Output the [x, y] coordinate of the center of the cell containing the given text.  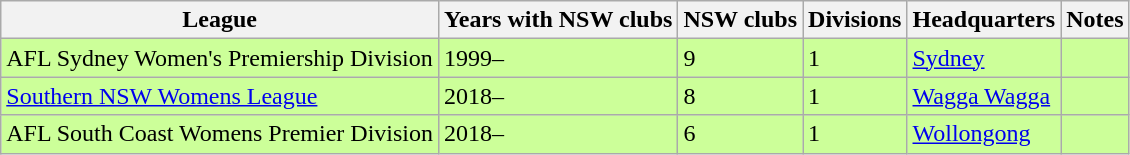
Southern NSW Womens League [220, 96]
League [220, 20]
9 [740, 58]
Notes [1095, 20]
Wagga Wagga [984, 96]
6 [740, 134]
Wollongong [984, 134]
1999– [558, 58]
Headquarters [984, 20]
AFL Sydney Women's Premiership Division [220, 58]
Years with NSW clubs [558, 20]
AFL South Coast Womens Premier Division [220, 134]
8 [740, 96]
Sydney [984, 58]
NSW clubs [740, 20]
Divisions [855, 20]
